Detect which cell encompasses the target text, then output its [X, Y] center coordinate. 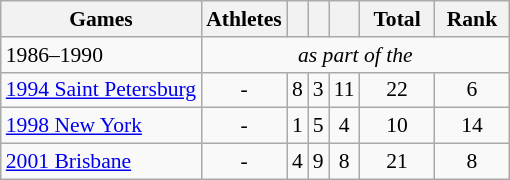
Total [398, 19]
Rank [472, 19]
5 [318, 126]
1998 New York [101, 126]
2001 Brisbane [101, 162]
Athletes [244, 19]
11 [344, 90]
21 [398, 162]
1994 Saint Petersburg [101, 90]
3 [318, 90]
22 [398, 90]
Games [101, 19]
10 [398, 126]
14 [472, 126]
9 [318, 162]
1986–1990 [101, 55]
6 [472, 90]
1 [298, 126]
as part of the [355, 55]
